Determine the (X, Y) coordinate at the center of the cell enclosing the given text.  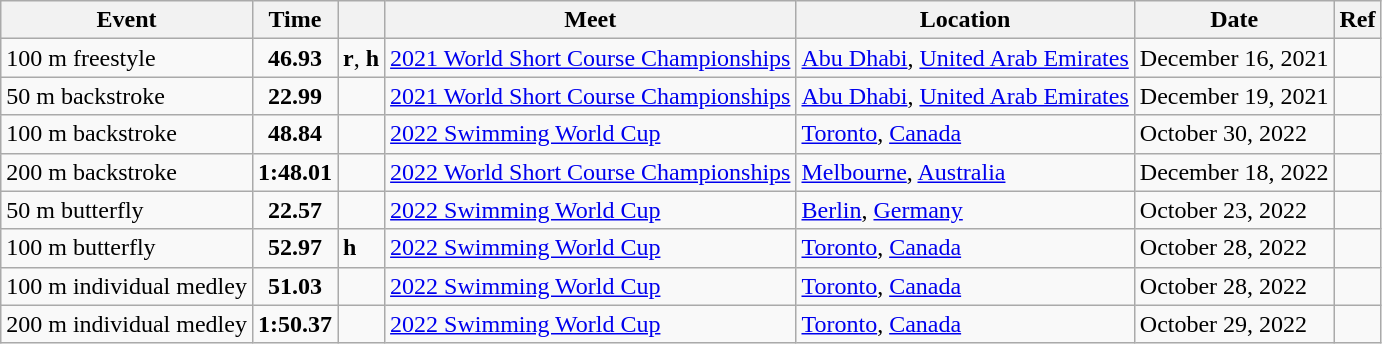
22.99 (294, 96)
200 m individual medley (127, 324)
Date (1234, 20)
December 19, 2021 (1234, 96)
200 m backstroke (127, 172)
October 29, 2022 (1234, 324)
22.57 (294, 210)
51.03 (294, 286)
100 m individual medley (127, 286)
Berlin, Germany (965, 210)
Melbourne, Australia (965, 172)
2022 World Short Course Championships (590, 172)
Event (127, 20)
46.93 (294, 58)
h (362, 248)
52.97 (294, 248)
Meet (590, 20)
1:50.37 (294, 324)
50 m backstroke (127, 96)
October 23, 2022 (1234, 210)
100 m backstroke (127, 134)
Ref (1358, 20)
Time (294, 20)
October 30, 2022 (1234, 134)
December 16, 2021 (1234, 58)
Location (965, 20)
100 m butterfly (127, 248)
r, h (362, 58)
December 18, 2022 (1234, 172)
50 m butterfly (127, 210)
48.84 (294, 134)
100 m freestyle (127, 58)
1:48.01 (294, 172)
